Output the (x, y) coordinate of the center of the cell containing the given text.  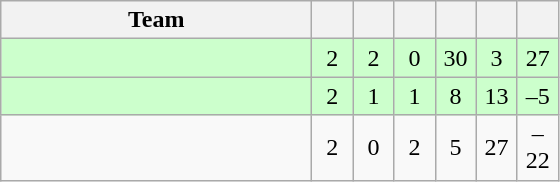
–5 (538, 96)
Team (156, 20)
13 (496, 96)
5 (456, 148)
3 (496, 58)
30 (456, 58)
–22 (538, 148)
8 (456, 96)
